Return (x, y) of the center of cell containing provided text 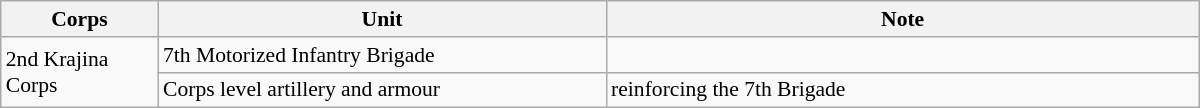
Note (902, 19)
Corps (80, 19)
7th Motorized Infantry Brigade (382, 55)
2nd Krajina Corps (80, 72)
Unit (382, 19)
reinforcing the 7th Brigade (902, 90)
Corps level artillery and armour (382, 90)
